Capture the cell that displays the provided text and extract its (x, y) central coordinate. 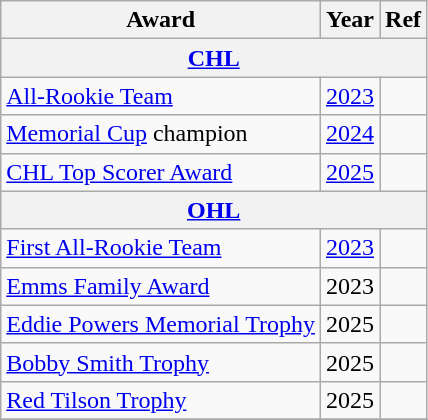
Red Tilson Trophy (161, 400)
Ref (404, 20)
Year (350, 20)
Emms Family Award (161, 286)
2024 (350, 134)
OHL (214, 210)
CHL Top Scorer Award (161, 172)
Award (161, 20)
CHL (214, 58)
Memorial Cup champion (161, 134)
All-Rookie Team (161, 96)
Eddie Powers Memorial Trophy (161, 324)
Bobby Smith Trophy (161, 362)
First All-Rookie Team (161, 248)
